Pinpoint the cell where the given text exists, returning its [X, Y] midpoint coordinate. 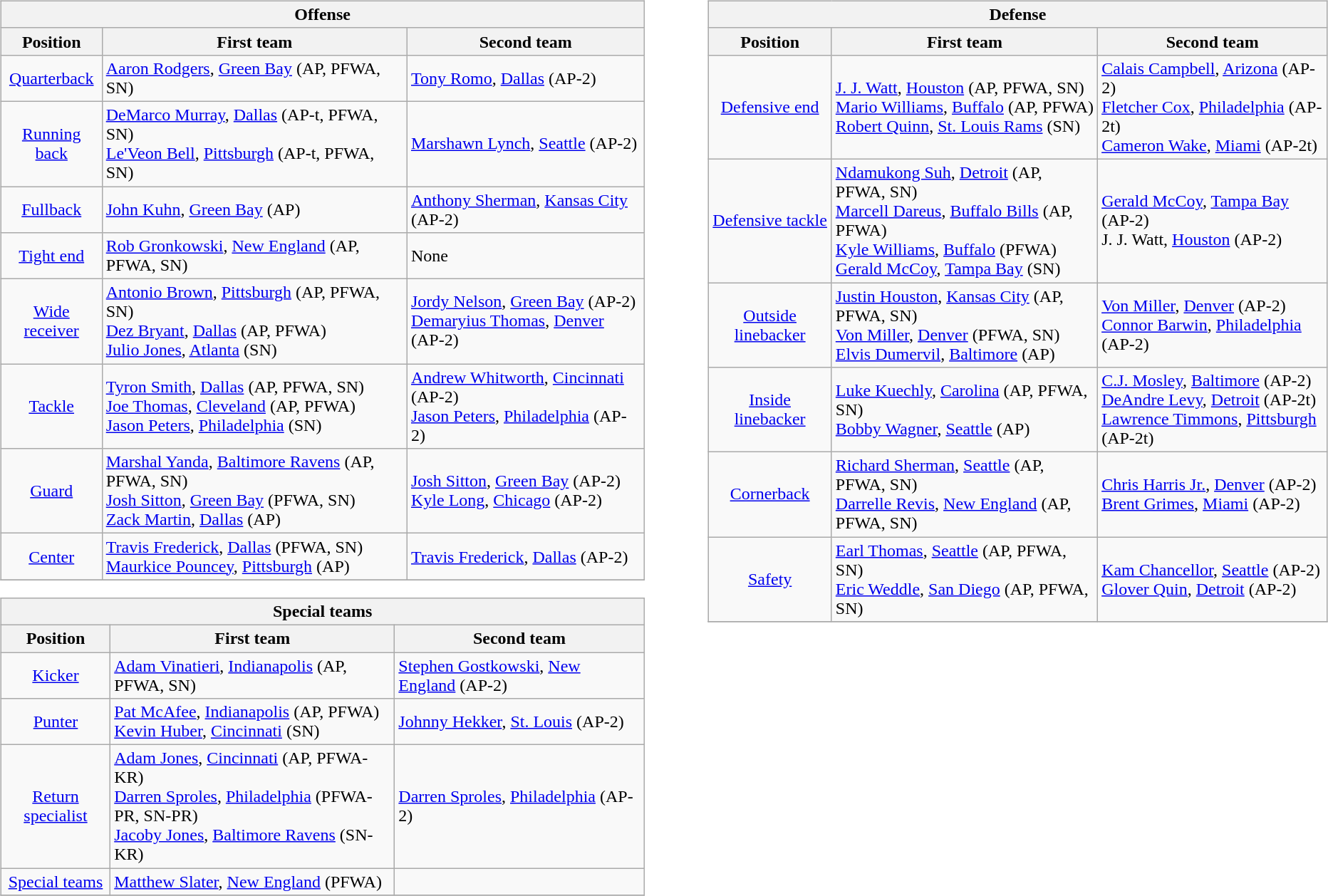
Tight end [51, 256]
John Kuhn, Green Bay (AP) [254, 209]
Justin Houston, Kansas City (AP, PFWA, SN) Von Miller, Denver (PFWA, SN)Elvis Dumervil, Baltimore (AP) [965, 325]
Stephen Gostkowski, New England (AP-2) [519, 675]
Kicker [56, 675]
Travis Frederick, Dallas (PFWA, SN)Maurkice Pouncey, Pittsburgh (AP) [254, 557]
Anthony Sherman, Kansas City (AP-2) [526, 209]
Defense [1017, 14]
Return specialist [56, 806]
Darren Sproles, Philadelphia (AP-2) [519, 806]
Adam Jones, Cincinnati (AP, PFWA-KR)Darren Sproles, Philadelphia (PFWA-PR, SN-PR) Jacoby Jones, Baltimore Ravens (SN-KR) [252, 806]
Von Miller, Denver (AP-2) Connor Barwin, Philadelphia (AP-2) [1213, 325]
C.J. Mosley, Baltimore (AP-2) DeAndre Levy, Detroit (AP-2t) Lawrence Timmons, Pittsburgh (AP-2t) [1213, 410]
Adam Vinatieri, Indianapolis (AP, PFWA, SN) [252, 675]
J. J. Watt, Houston (AP, PFWA, SN)Mario Williams, Buffalo (AP, PFWA)Robert Quinn, St. Louis Rams (SN) [965, 107]
Offense [322, 14]
Running back [51, 144]
Fullback [51, 209]
Center [51, 557]
Chris Harris Jr., Denver (AP-2) Brent Grimes, Miami (AP-2) [1213, 494]
Marshawn Lynch, Seattle (AP-2) [526, 144]
Guard [51, 491]
Johnny Hekker, St. Louis (AP-2) [519, 722]
Safety [769, 580]
Matthew Slater, New England (PFWA) [252, 882]
Tackle [51, 406]
Quarterback [51, 78]
Gerald McCoy, Tampa Bay (AP-2) J. J. Watt, Houston (AP-2) [1213, 221]
Earl Thomas, Seattle (AP, PFWA, SN) Eric Weddle, San Diego (AP, PFWA, SN) [965, 580]
Marshal Yanda, Baltimore Ravens (AP, PFWA, SN)Josh Sitton, Green Bay (PFWA, SN)Zack Martin, Dallas (AP) [254, 491]
Defensive end [769, 107]
Luke Kuechly, Carolina (AP, PFWA, SN) Bobby Wagner, Seattle (AP) [965, 410]
Calais Campbell, Arizona (AP-2) Fletcher Cox, Philadelphia (AP-2t) Cameron Wake, Miami (AP-2t) [1213, 107]
DeMarco Murray, Dallas (AP-t, PFWA, SN) Le'Veon Bell, Pittsburgh (AP-t, PFWA, SN) [254, 144]
Ndamukong Suh, Detroit (AP, PFWA, SN) Marcell Dareus, Buffalo Bills (AP, PFWA)Kyle Williams, Buffalo (PFWA)Gerald McCoy, Tampa Bay (SN) [965, 221]
None [526, 256]
Tony Romo, Dallas (AP-2) [526, 78]
Rob Gronkowski, New England (AP, PFWA, SN) [254, 256]
Wide receiver [51, 322]
Defensive tackle [769, 221]
Andrew Whitworth, Cincinnati (AP-2) Jason Peters, Philadelphia (AP-2) [526, 406]
Antonio Brown, Pittsburgh (AP, PFWA, SN) Dez Bryant, Dallas (AP, PFWA) Julio Jones, Atlanta (SN) [254, 322]
Inside linebacker [769, 410]
Richard Sherman, Seattle (AP, PFWA, SN) Darrelle Revis, New England (AP, PFWA, SN) [965, 494]
Outside linebacker [769, 325]
Jordy Nelson, Green Bay (AP-2) Demaryius Thomas, Denver (AP-2) [526, 322]
Cornerback [769, 494]
Punter [56, 722]
Aaron Rodgers, Green Bay (AP, PFWA, SN) [254, 78]
Travis Frederick, Dallas (AP-2) [526, 557]
Tyron Smith, Dallas (AP, PFWA, SN) Joe Thomas, Cleveland (AP, PFWA)Jason Peters, Philadelphia (SN) [254, 406]
Josh Sitton, Green Bay (AP-2)Kyle Long, Chicago (AP-2) [526, 491]
Pat McAfee, Indianapolis (AP, PFWA)Kevin Huber, Cincinnati (SN) [252, 722]
Kam Chancellor, Seattle (AP-2)Glover Quin, Detroit (AP-2) [1213, 580]
